For the text-containing cell, return its midpoint in (x, y) coordinate format. 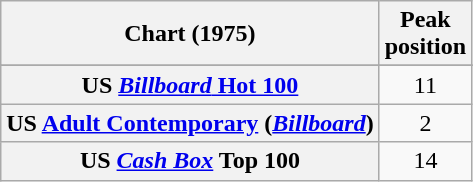
US Cash Box Top 100 (190, 161)
Chart (1975) (190, 34)
US Billboard Hot 100 (190, 85)
14 (425, 161)
Peakposition (425, 34)
2 (425, 123)
11 (425, 85)
US Adult Contemporary (Billboard) (190, 123)
